Search for the cell housing the specified text and yield its (X, Y) center coordinate. 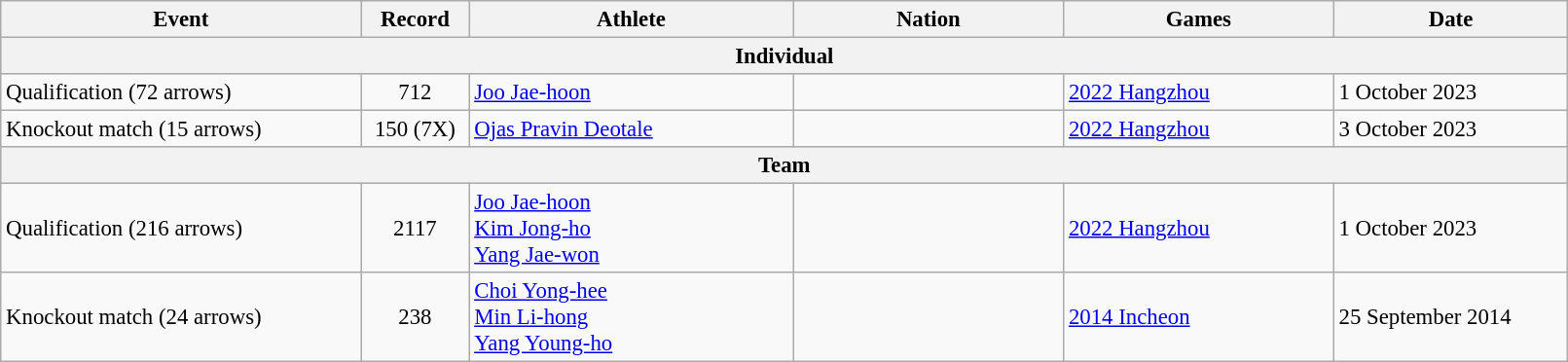
Choi Yong-heeMin Li-hongYang Young-ho (631, 317)
Event (181, 19)
Qualification (72 arrows) (181, 92)
3 October 2023 (1450, 129)
Nation (929, 19)
Qualification (216 arrows) (181, 229)
Team (784, 165)
712 (415, 92)
2117 (415, 229)
Knockout match (15 arrows) (181, 129)
Joo Jae-hoon (631, 92)
2014 Incheon (1199, 317)
Record (415, 19)
Date (1450, 19)
Individual (784, 56)
Joo Jae-hoonKim Jong-hoYang Jae-won (631, 229)
238 (415, 317)
Knockout match (24 arrows) (181, 317)
Ojas Pravin Deotale (631, 129)
150 (7X) (415, 129)
Athlete (631, 19)
25 September 2014 (1450, 317)
Games (1199, 19)
